Return (x, y) of the center of cell containing provided text 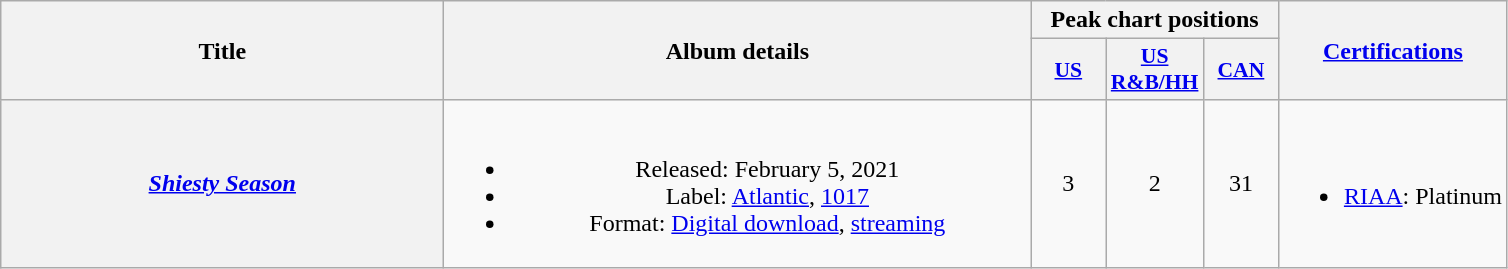
Certifications (1392, 50)
3 (1068, 184)
CAN (1240, 70)
US (1068, 70)
Released: February 5, 2021Label: Atlantic, 1017Format: Digital download, streaming (738, 184)
Shiesty Season (222, 184)
Peak chart positions (1155, 20)
RIAA: Platinum (1392, 184)
2 (1155, 184)
Album details (738, 50)
Title (222, 50)
31 (1240, 184)
USR&B/HH (1155, 70)
